Search for the cell housing the specified text and yield its [x, y] center coordinate. 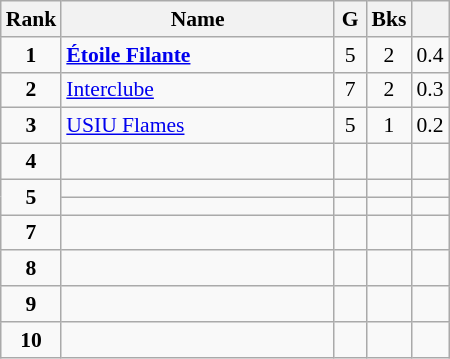
9 [32, 304]
0.4 [430, 55]
3 [32, 126]
8 [32, 269]
Interclube [198, 90]
Name [198, 19]
4 [32, 162]
Rank [32, 19]
0.2 [430, 126]
0.3 [430, 90]
G [350, 19]
USIU Flames [198, 126]
10 [32, 340]
Étoile Filante [198, 55]
Bks [390, 19]
